Extract the [x, y] coordinate from the center of the cell holding the provided text.  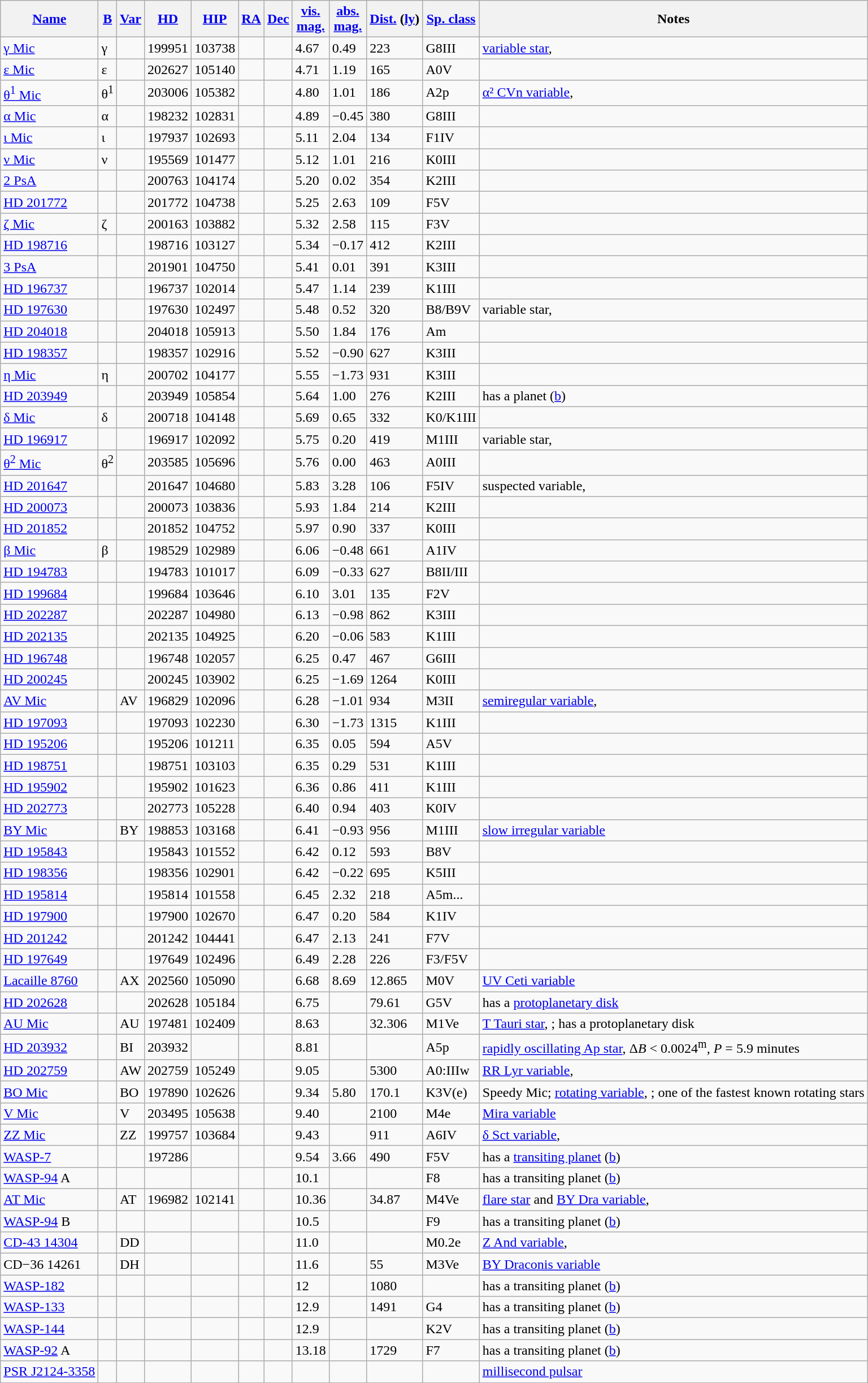
AV [130, 701]
5.50 [311, 331]
135 [394, 593]
WASP-94 A [50, 1178]
K2V [451, 1329]
HD 195814 [50, 894]
198357 [168, 353]
12 [311, 1286]
F5IV [451, 486]
0.86 [348, 787]
HD 198751 [50, 766]
ν Mic [50, 159]
102989 [215, 550]
104980 [215, 615]
5.12 [311, 159]
F8 [451, 1178]
201647 [168, 486]
0.02 [348, 181]
200163 [168, 224]
WASP-133 [50, 1307]
320 [394, 310]
10.5 [311, 1221]
1080 [394, 1286]
198232 [168, 116]
203495 [168, 1113]
Dec [278, 19]
8.81 [311, 1047]
115 [394, 224]
412 [394, 245]
6.30 [311, 723]
DH [130, 1264]
HD 201852 [50, 529]
911 [394, 1135]
F9 [451, 1221]
HD 198357 [50, 353]
202560 [168, 980]
196829 [168, 701]
HD 198356 [50, 873]
6.75 [311, 1002]
102916 [215, 353]
WASP-94 B [50, 1221]
RA [251, 19]
201772 [168, 202]
F1IV [451, 138]
A5m... [451, 894]
103902 [215, 680]
9.05 [311, 1070]
−0.22 [348, 873]
B8V [451, 852]
198716 [168, 245]
K1IV [451, 916]
201901 [168, 267]
196737 [168, 288]
104441 [215, 937]
M0.2e [451, 1243]
ζ [107, 224]
6.13 [311, 615]
Z And variable, [674, 1243]
vis.mag. [311, 19]
Name [50, 19]
6.06 [311, 550]
6.36 [311, 787]
104680 [215, 486]
203585 [168, 463]
−0.17 [348, 245]
β [107, 550]
195902 [168, 787]
F7 [451, 1350]
226 [394, 959]
4.67 [311, 48]
695 [394, 873]
A5p [451, 1047]
199684 [168, 593]
BI [130, 1047]
594 [394, 744]
BY Draconis variable [674, 1264]
1491 [394, 1307]
102230 [215, 723]
Notes [674, 19]
4.80 [311, 93]
102014 [215, 288]
2.58 [348, 224]
ζ Mic [50, 224]
HD 201242 [50, 937]
3.28 [348, 486]
δ Mic [50, 417]
α [107, 116]
0.47 [348, 658]
HD 195843 [50, 852]
216 [394, 159]
G6III [451, 658]
32.306 [394, 1024]
104174 [215, 181]
3.01 [348, 593]
170.1 [394, 1092]
5.69 [311, 417]
55 [394, 1264]
slow irregular variable [674, 830]
103684 [215, 1135]
196748 [168, 658]
F7V [451, 937]
2.28 [348, 959]
BY Mic [50, 830]
millisecond pulsar [674, 1372]
β Mic [50, 550]
200245 [168, 680]
HD 202135 [50, 636]
202135 [168, 636]
2100 [394, 1113]
202773 [168, 809]
HD 198716 [50, 245]
AX [130, 980]
241 [394, 937]
HD 196917 [50, 439]
θ2 Mic [50, 463]
403 [394, 809]
M0V [451, 980]
2.13 [348, 937]
M3Ve [451, 1264]
105140 [215, 70]
6.68 [311, 980]
661 [394, 550]
176 [394, 331]
0.90 [348, 529]
T Tauri star, ; has a protoplanetary disk [674, 1024]
ι [107, 138]
F3V [451, 224]
M1Ve [451, 1024]
196917 [168, 439]
HD 195902 [50, 787]
rapidly oscillating Ap star, ΔB < 0.0024m, P = 5.9 minutes [674, 1047]
5.20 [311, 181]
276 [394, 396]
5.97 [311, 529]
104750 [215, 267]
218 [394, 894]
2 PsA [50, 181]
0.49 [348, 48]
105184 [215, 1002]
K5III [451, 873]
200718 [168, 417]
105228 [215, 809]
A0V [451, 70]
ZZ Mic [50, 1135]
165 [394, 70]
202759 [168, 1070]
104738 [215, 202]
195814 [168, 894]
WASP-144 [50, 1329]
HD 201772 [50, 202]
102670 [215, 916]
CD-43 14304 [50, 1243]
104752 [215, 529]
103646 [215, 593]
M3II [451, 701]
RR Lyr variable, [674, 1070]
HD 203949 [50, 396]
HD [168, 19]
η Mic [50, 374]
195843 [168, 852]
202627 [168, 70]
6.45 [311, 894]
102092 [215, 439]
HD 195206 [50, 744]
2.63 [348, 202]
198853 [168, 830]
α² CVn variable, [674, 93]
5.52 [311, 353]
has a planet (b) [674, 396]
M4e [451, 1113]
103738 [215, 48]
−0.48 [348, 550]
5.55 [311, 374]
198529 [168, 550]
0.12 [348, 852]
101477 [215, 159]
0.01 [348, 267]
K0/K1III [451, 417]
1.14 [348, 288]
6.09 [311, 572]
HD 200245 [50, 680]
103103 [215, 766]
197630 [168, 310]
BY [130, 830]
203006 [168, 93]
203932 [168, 1047]
467 [394, 658]
10.36 [311, 1200]
12.865 [394, 980]
103168 [215, 830]
194783 [168, 572]
θ1 Mic [50, 93]
5.64 [311, 396]
1264 [394, 680]
337 [394, 529]
−1.01 [348, 701]
UV Ceti variable [674, 980]
K3V(e) [451, 1092]
HD 200073 [50, 507]
0.65 [348, 417]
186 [394, 93]
196982 [168, 1200]
α Mic [50, 116]
B [107, 19]
3 PsA [50, 267]
101211 [215, 744]
η [107, 374]
862 [394, 615]
11.0 [311, 1243]
10.1 [311, 1178]
8.69 [348, 980]
has a protoplanetary disk [674, 1002]
197481 [168, 1024]
5.76 [311, 463]
5300 [394, 1070]
θ1 [107, 93]
AV Mic [50, 701]
102409 [215, 1024]
AW [130, 1070]
103127 [215, 245]
5.41 [311, 267]
0.94 [348, 809]
B8II/III [451, 572]
102096 [215, 701]
105249 [215, 1070]
HD 197630 [50, 310]
ν [107, 159]
5.80 [348, 1092]
γ [107, 48]
380 [394, 116]
−0.93 [348, 830]
197093 [168, 723]
AT Mic [50, 1200]
103836 [215, 507]
BO [130, 1092]
0.00 [348, 463]
5.93 [311, 507]
A0III [451, 463]
583 [394, 636]
214 [394, 507]
1315 [394, 723]
204018 [168, 331]
Var [130, 19]
101552 [215, 852]
934 [394, 701]
103882 [215, 224]
102057 [215, 658]
DD [130, 1243]
−0.45 [348, 116]
195569 [168, 159]
6.40 [311, 809]
197900 [168, 916]
199951 [168, 48]
δ Sct variable, [674, 1135]
5.47 [311, 288]
F2V [451, 593]
197937 [168, 138]
suspected variable, [674, 486]
Speedy Mic; rotating variable, ; one of the fastest known rotating stars [674, 1092]
223 [394, 48]
HD 203932 [50, 1047]
201852 [168, 529]
A5V [451, 744]
200763 [168, 181]
4.71 [311, 70]
HD 204018 [50, 331]
105696 [215, 463]
1729 [394, 1350]
13.18 [311, 1350]
197649 [168, 959]
HD 199684 [50, 593]
104177 [215, 374]
2.04 [348, 138]
δ [107, 417]
202287 [168, 615]
6.28 [311, 701]
5.11 [311, 138]
584 [394, 916]
102626 [215, 1092]
104925 [215, 636]
197286 [168, 1156]
9.34 [311, 1092]
4.89 [311, 116]
−0.98 [348, 615]
102496 [215, 959]
WASP-92 A [50, 1350]
134 [394, 138]
490 [394, 1156]
1.19 [348, 70]
1.00 [348, 396]
HD 201647 [50, 486]
203949 [168, 396]
3.66 [348, 1156]
A6IV [451, 1135]
0.29 [348, 766]
HD 202628 [50, 1002]
CD−36 14261 [50, 1264]
101017 [215, 572]
6.41 [311, 830]
AU [130, 1024]
Lacaille 8760 [50, 980]
HD 197093 [50, 723]
5.48 [311, 310]
105913 [215, 331]
593 [394, 852]
HD 197649 [50, 959]
105090 [215, 980]
V [130, 1113]
102831 [215, 116]
11.6 [311, 1264]
419 [394, 439]
105854 [215, 396]
6.10 [311, 593]
79.61 [394, 1002]
abs.mag. [348, 19]
202628 [168, 1002]
104148 [215, 417]
102141 [215, 1200]
2.32 [348, 894]
G4 [451, 1307]
197890 [168, 1092]
A1IV [451, 550]
flare star and BY Dra variable, [674, 1200]
5.32 [311, 224]
K0IV [451, 809]
102901 [215, 873]
463 [394, 463]
HD 194783 [50, 572]
531 [394, 766]
200702 [168, 374]
0.52 [348, 310]
9.43 [311, 1135]
101623 [215, 787]
Sp. class [451, 19]
109 [394, 202]
200073 [168, 507]
A0:IIIw [451, 1070]
354 [394, 181]
195206 [168, 744]
411 [394, 787]
Mira variable [674, 1113]
198356 [168, 873]
5.75 [311, 439]
8.63 [311, 1024]
0.05 [348, 744]
−1.69 [348, 680]
332 [394, 417]
Dist. (ly) [394, 19]
ι Mic [50, 138]
6.20 [311, 636]
201242 [168, 937]
ε [107, 70]
199757 [168, 1135]
ε Mic [50, 70]
F3/F5V [451, 959]
105638 [215, 1113]
5.25 [311, 202]
391 [394, 267]
5.34 [311, 245]
HD 202287 [50, 615]
106 [394, 486]
HIP [215, 19]
HD 196748 [50, 658]
θ2 [107, 463]
−0.33 [348, 572]
9.54 [311, 1156]
34.87 [394, 1200]
−0.90 [348, 353]
HD 196737 [50, 288]
9.40 [311, 1113]
A2p [451, 93]
WASP-7 [50, 1156]
HD 197900 [50, 916]
105382 [215, 93]
5.83 [311, 486]
101558 [215, 894]
HD 202759 [50, 1070]
102497 [215, 310]
PSR J2124-3358 [50, 1372]
G5V [451, 1002]
HD 202773 [50, 809]
239 [394, 288]
931 [394, 374]
198751 [168, 766]
γ Mic [50, 48]
V Mic [50, 1113]
M4Ve [451, 1200]
102693 [215, 138]
−0.06 [348, 636]
WASP-182 [50, 1286]
956 [394, 830]
AU Mic [50, 1024]
6.49 [311, 959]
B8/B9V [451, 310]
AT [130, 1200]
BO Mic [50, 1092]
semiregular variable, [674, 701]
Am [451, 331]
ZZ [130, 1135]
